Output the (X, Y) coordinate of the center of the cell containing the given text.  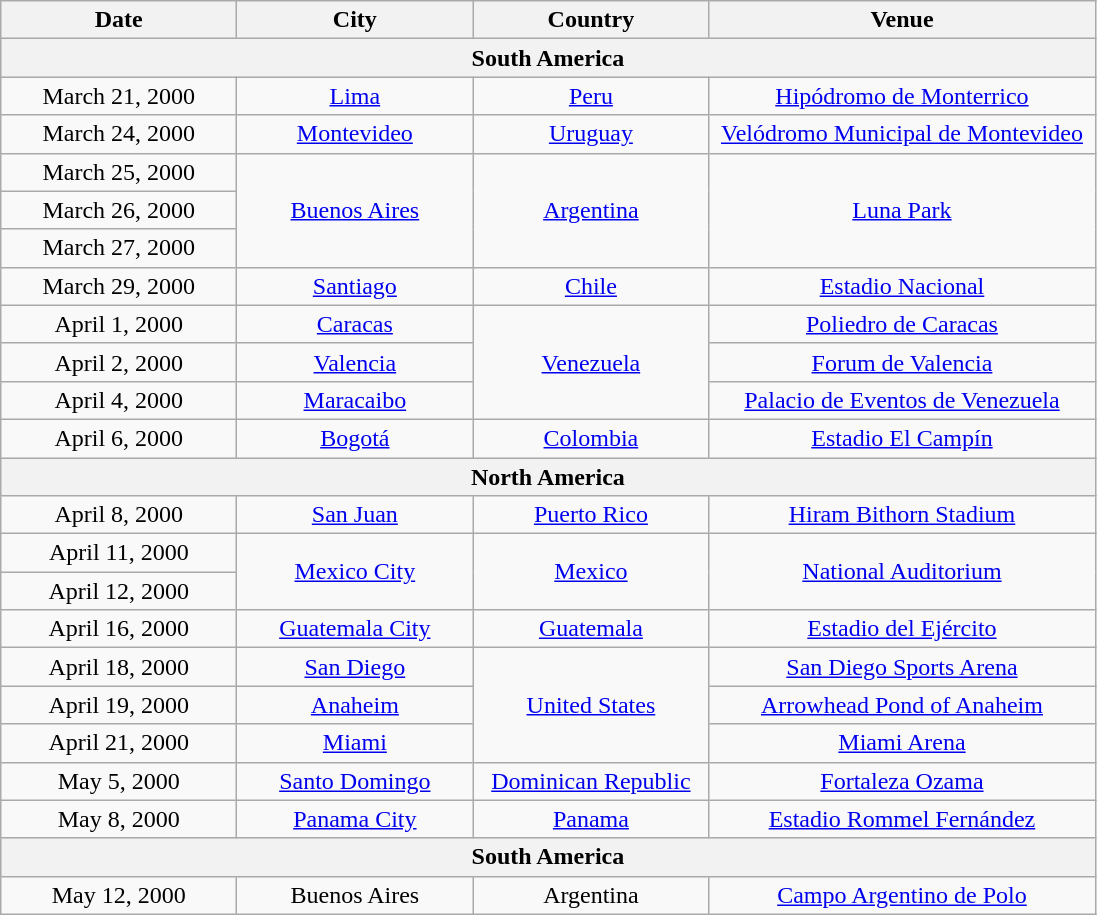
April 16, 2000 (119, 629)
Venezuela (591, 362)
May 12, 2000 (119, 895)
Estadio Nacional (902, 286)
March 25, 2000 (119, 172)
Santiago (355, 286)
Miami Arena (902, 743)
Dominican Republic (591, 781)
March 26, 2000 (119, 210)
Date (119, 20)
April 11, 2000 (119, 553)
Velódromo Municipal de Montevideo (902, 134)
Maracaibo (355, 400)
April 21, 2000 (119, 743)
Miami (355, 743)
Panama City (355, 819)
Valencia (355, 362)
Estadio Rommel Fernández (902, 819)
Country (591, 20)
Guatemala City (355, 629)
Panama (591, 819)
March 21, 2000 (119, 96)
Lima (355, 96)
Palacio de Eventos de Venezuela (902, 400)
Chile (591, 286)
April 19, 2000 (119, 705)
Mexico (591, 572)
April 1, 2000 (119, 324)
Santo Domingo (355, 781)
Luna Park (902, 210)
Campo Argentino de Polo (902, 895)
Montevideo (355, 134)
March 29, 2000 (119, 286)
Anaheim (355, 705)
May 8, 2000 (119, 819)
April 12, 2000 (119, 591)
Forum de Valencia (902, 362)
Peru (591, 96)
San Diego Sports Arena (902, 667)
Puerto Rico (591, 515)
Poliedro de Caracas (902, 324)
Hipódromo de Monterrico (902, 96)
April 8, 2000 (119, 515)
April 2, 2000 (119, 362)
San Diego (355, 667)
Caracas (355, 324)
Uruguay (591, 134)
Arrowhead Pond of Anaheim (902, 705)
Venue (902, 20)
May 5, 2000 (119, 781)
April 6, 2000 (119, 438)
San Juan (355, 515)
Mexico City (355, 572)
April 4, 2000 (119, 400)
Estadio El Campín (902, 438)
United States (591, 705)
Bogotá (355, 438)
April 18, 2000 (119, 667)
Colombia (591, 438)
Guatemala (591, 629)
March 24, 2000 (119, 134)
Fortaleza Ozama (902, 781)
City (355, 20)
March 27, 2000 (119, 248)
Estadio del Ejército (902, 629)
National Auditorium (902, 572)
North America (548, 477)
Hiram Bithorn Stadium (902, 515)
